From the cell containing the given text, extract its center point as [x, y] coordinate. 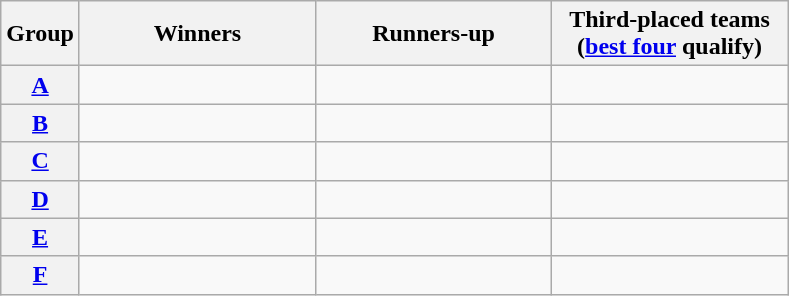
Winners [197, 34]
Group [40, 34]
Third-placed teams(best four qualify) [670, 34]
F [40, 275]
Runners-up [433, 34]
C [40, 161]
E [40, 237]
B [40, 123]
A [40, 85]
D [40, 199]
